Pinpoint the cell where the given text exists, returning its (X, Y) midpoint coordinate. 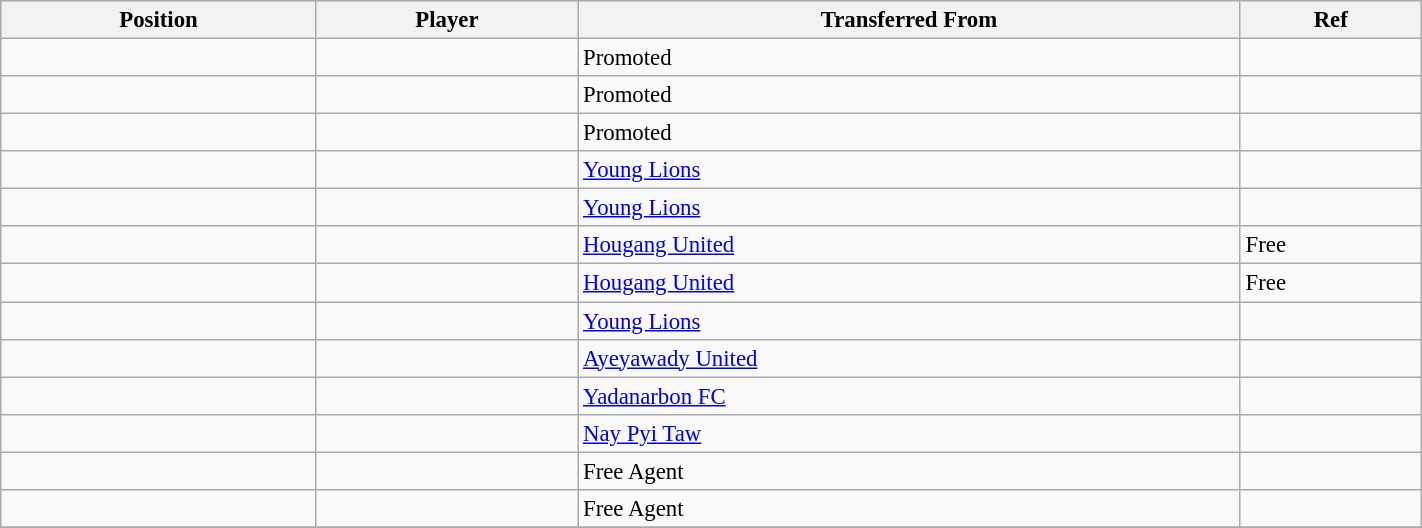
Ayeyawady United (910, 358)
Ref (1330, 20)
Yadanarbon FC (910, 396)
Nay Pyi Taw (910, 433)
Transferred From (910, 20)
Position (158, 20)
Player (446, 20)
